Search for the cell housing the specified text and yield its (x, y) center coordinate. 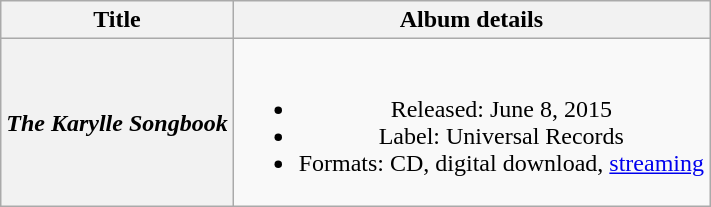
Album details (471, 20)
Title (117, 20)
Released: June 8, 2015Label: Universal RecordsFormats: CD, digital download, streaming (471, 122)
The Karylle Songbook (117, 122)
